Capture the cell that displays the provided text and extract its [x, y] central coordinate. 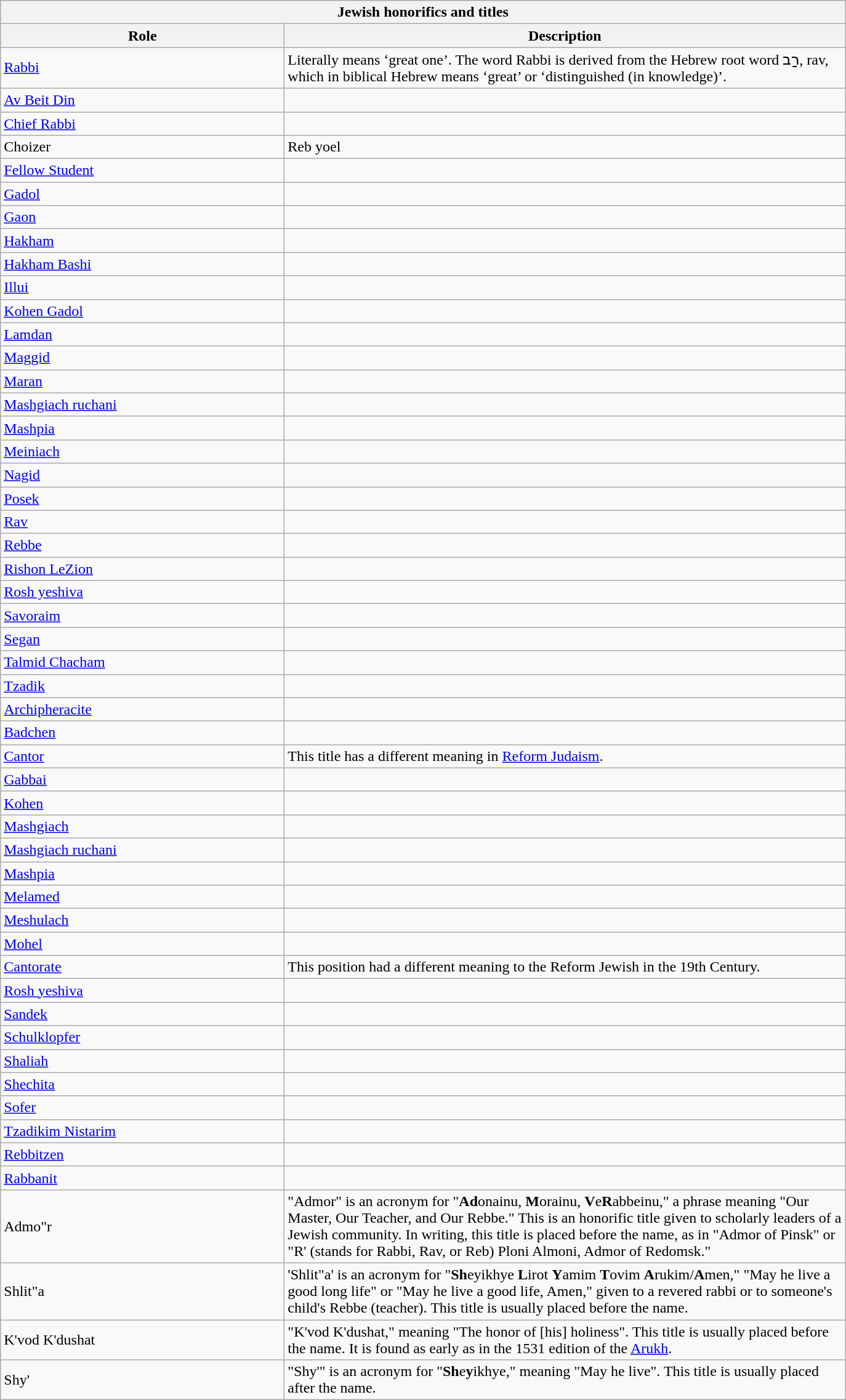
Badchen [143, 733]
Choizer [143, 147]
Mohel [143, 944]
Hakham [143, 241]
Maran [143, 381]
Nagid [143, 475]
Tzadik [143, 686]
Gaon [143, 217]
Illui [143, 288]
Reb yoel [565, 147]
Meiniach [143, 451]
Description [565, 36]
Gadol [143, 194]
Melamed [143, 897]
Shy' [143, 1380]
Jewish honorifics and titles [423, 12]
Chief Rabbi [143, 124]
Talmid Chacham [143, 662]
Schulklopfer [143, 1037]
Hakham Bashi [143, 264]
Shechita [143, 1084]
Sofer [143, 1108]
Cantorate [143, 967]
Savoraim [143, 616]
Maggid [143, 358]
K'vod K'dushat [143, 1340]
Rebbitzen [143, 1154]
Cantor [143, 756]
Lamdan [143, 334]
Admo"r [143, 1226]
Kohen [143, 803]
Posek [143, 498]
Av Beit Din [143, 100]
Gabbai [143, 779]
Shlit"a [143, 1291]
Kohen Gadol [143, 311]
Segan [143, 639]
"Shy'" is an acronym for "Sheyikhye," meaning "May he live". This title is usually placed after the name. [565, 1380]
Fellow Student [143, 171]
Archipheracite [143, 709]
Meshulach [143, 920]
Rav [143, 522]
Rabbanit [143, 1178]
Role [143, 36]
Rabbi [143, 68]
Mashgiach [143, 826]
This position had a different meaning to the Reform Jewish in the 19th Century. [565, 967]
This title has a different meaning in Reform Judaism. [565, 756]
Shaliah [143, 1061]
Rebbe [143, 545]
Tzadikim Nistarim [143, 1131]
Rishon LeZion [143, 569]
Sandek [143, 1014]
